Return the (X, Y) coordinate for the center point of the cell that contains the specified text.  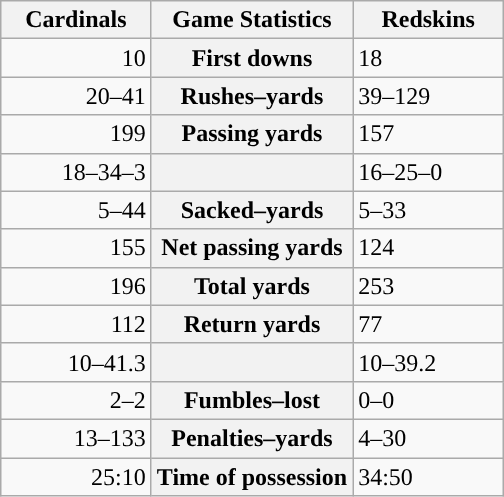
112 (76, 324)
18–34–3 (76, 172)
10 (76, 58)
Cardinals (76, 20)
157 (428, 134)
0–0 (428, 400)
13–133 (76, 438)
Sacked–yards (252, 210)
253 (428, 286)
4–30 (428, 438)
Game Statistics (252, 20)
39–129 (428, 96)
Fumbles–lost (252, 400)
10–41.3 (76, 362)
2–2 (76, 400)
10–39.2 (428, 362)
124 (428, 248)
5–33 (428, 210)
5–44 (76, 210)
199 (76, 134)
16–25–0 (428, 172)
Redskins (428, 20)
34:50 (428, 477)
196 (76, 286)
Net passing yards (252, 248)
18 (428, 58)
Time of possession (252, 477)
155 (76, 248)
Total yards (252, 286)
Rushes–yards (252, 96)
Penalties–yards (252, 438)
25:10 (76, 477)
77 (428, 324)
Return yards (252, 324)
Passing yards (252, 134)
First downs (252, 58)
20–41 (76, 96)
